Determine the [X, Y] coordinate at the center of the cell enclosing the given text.  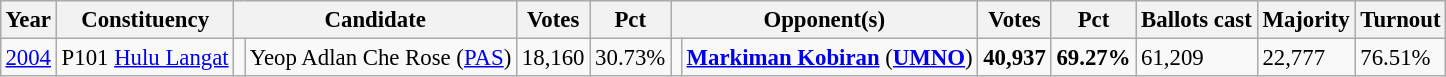
61,209 [1196, 57]
22,777 [1306, 57]
Ballots cast [1196, 20]
18,160 [554, 57]
Constituency [145, 20]
Year [28, 20]
30.73% [630, 57]
76.51% [1400, 57]
Candidate [376, 20]
P101 Hulu Langat [145, 57]
Markiman Kobiran (UMNO) [830, 57]
Majority [1306, 20]
Turnout [1400, 20]
Opponent(s) [824, 20]
40,937 [1014, 57]
Yeop Adlan Che Rose (PAS) [381, 57]
2004 [28, 57]
69.27% [1094, 57]
